Locate the cell with the specified text and output its (x, y) center coordinate. 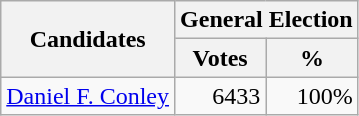
Candidates (88, 39)
6433 (220, 96)
General Election (267, 20)
Daniel F. Conley (88, 96)
100% (312, 96)
Votes (220, 58)
% (312, 58)
